Identify which cell holds the provided text, then report its [x, y] central coordinate. 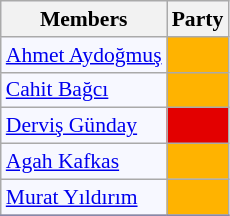
Party [198, 19]
Derviş Günday [84, 126]
Agah Kafkas [84, 162]
Members [84, 19]
Cahit Bağcı [84, 90]
Murat Yıldırım [84, 197]
Ahmet Aydoğmuş [84, 55]
